From the cell containing the given text, extract its center point as [x, y] coordinate. 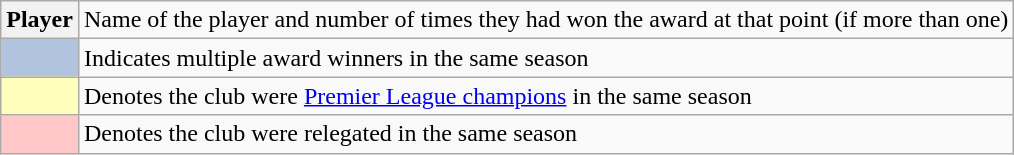
Indicates multiple award winners in the same season [546, 58]
Denotes the club were Premier League champions in the same season [546, 96]
Name of the player and number of times they had won the award at that point (if more than one) [546, 20]
Denotes the club were relegated in the same season [546, 134]
Player [40, 20]
